Pinpoint the cell where the given text exists, returning its [x, y] midpoint coordinate. 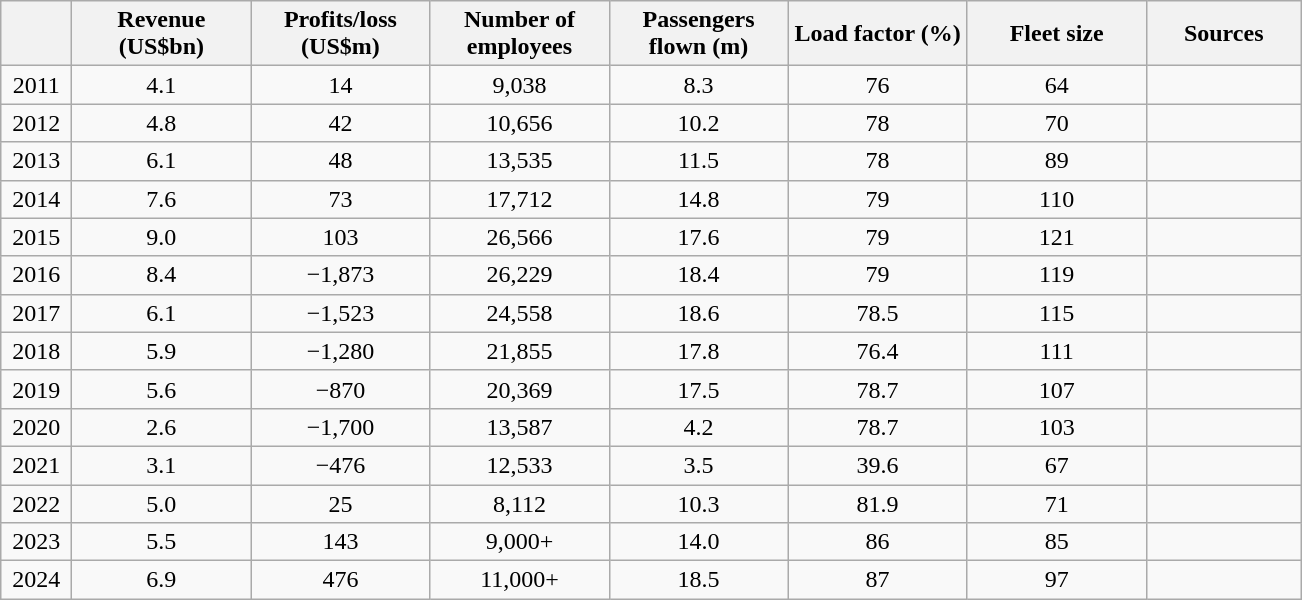
9,000+ [520, 542]
5.5 [162, 542]
14 [340, 85]
70 [1056, 123]
143 [340, 542]
2016 [36, 275]
2023 [36, 542]
−1,873 [340, 275]
18.6 [698, 313]
89 [1056, 161]
81.9 [878, 503]
−1,700 [340, 427]
−1,280 [340, 351]
2024 [36, 580]
2020 [36, 427]
67 [1056, 465]
2.6 [162, 427]
73 [340, 199]
24,558 [520, 313]
17.8 [698, 351]
86 [878, 542]
2013 [36, 161]
11.5 [698, 161]
25 [340, 503]
Sources [1224, 34]
2017 [36, 313]
87 [878, 580]
Load factor (%) [878, 34]
Fleet size [1056, 34]
39.6 [878, 465]
10.2 [698, 123]
17,712 [520, 199]
4.8 [162, 123]
42 [340, 123]
2021 [36, 465]
115 [1056, 313]
13,587 [520, 427]
2015 [36, 237]
8.4 [162, 275]
26,566 [520, 237]
71 [1056, 503]
−476 [340, 465]
48 [340, 161]
18.4 [698, 275]
−870 [340, 389]
26,229 [520, 275]
78.5 [878, 313]
5.6 [162, 389]
13,535 [520, 161]
Profits/loss (US$m) [340, 34]
10,656 [520, 123]
12,533 [520, 465]
76 [878, 85]
97 [1056, 580]
2012 [36, 123]
76.4 [878, 351]
121 [1056, 237]
2014 [36, 199]
4.2 [698, 427]
Revenue (US$bn) [162, 34]
8,112 [520, 503]
14.8 [698, 199]
107 [1056, 389]
8.3 [698, 85]
10.3 [698, 503]
3.5 [698, 465]
21,855 [520, 351]
4.1 [162, 85]
7.6 [162, 199]
17.6 [698, 237]
2018 [36, 351]
−1,523 [340, 313]
85 [1056, 542]
5.0 [162, 503]
Number of employees [520, 34]
9.0 [162, 237]
17.5 [698, 389]
64 [1056, 85]
110 [1056, 199]
11,000+ [520, 580]
5.9 [162, 351]
119 [1056, 275]
476 [340, 580]
111 [1056, 351]
2022 [36, 503]
18.5 [698, 580]
3.1 [162, 465]
2019 [36, 389]
20,369 [520, 389]
9,038 [520, 85]
2011 [36, 85]
6.9 [162, 580]
14.0 [698, 542]
Passengers flown (m) [698, 34]
